Output the (x, y) coordinate of the center of the cell containing the given text.  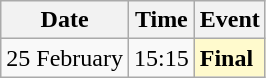
Final (230, 58)
Time (161, 20)
Date (65, 20)
25 February (65, 58)
15:15 (161, 58)
Event (230, 20)
